Return the [x, y] coordinate for the center point of the cell that contains the specified text.  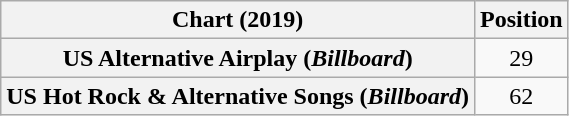
US Hot Rock & Alternative Songs (Billboard) [238, 96]
Chart (2019) [238, 20]
Position [521, 20]
62 [521, 96]
US Alternative Airplay (Billboard) [238, 58]
29 [521, 58]
